Return the [X, Y] coordinate for the center point of the cell that contains the specified text.  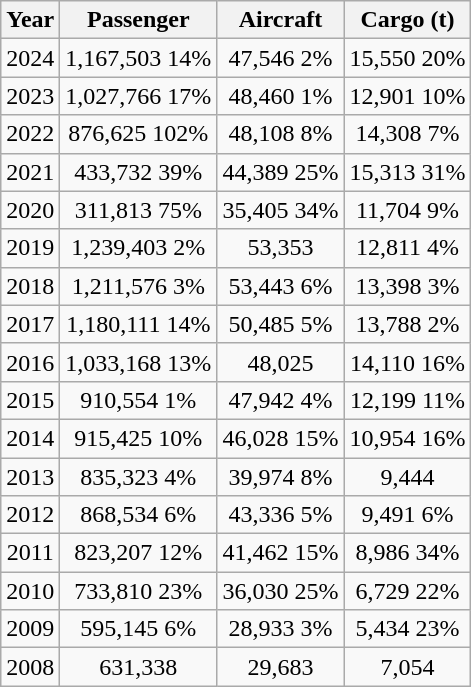
2019 [30, 248]
44,389 25% [280, 172]
8,986 34% [408, 553]
29,683 [280, 667]
2018 [30, 286]
2010 [30, 591]
1,033,168 13% [138, 362]
12,901 10% [408, 96]
47,942 4% [280, 400]
2017 [30, 324]
50,485 5% [280, 324]
48,108 8% [280, 134]
14,308 7% [408, 134]
47,546 2% [280, 58]
910,554 1% [138, 400]
Passenger [138, 20]
9,491 6% [408, 515]
733,810 23% [138, 591]
868,534 6% [138, 515]
15,313 31% [408, 172]
48,025 [280, 362]
39,974 8% [280, 477]
Cargo (t) [408, 20]
2011 [30, 553]
13,398 3% [408, 286]
7,054 [408, 667]
10,954 16% [408, 438]
2021 [30, 172]
631,338 [138, 667]
53,443 6% [280, 286]
35,405 34% [280, 210]
2023 [30, 96]
2024 [30, 58]
14,110 16% [408, 362]
1,180,111 14% [138, 324]
823,207 12% [138, 553]
433,732 39% [138, 172]
9,444 [408, 477]
1,211,576 3% [138, 286]
311,813 75% [138, 210]
2015 [30, 400]
12,199 11% [408, 400]
53,353 [280, 248]
12,811 4% [408, 248]
46,028 15% [280, 438]
835,323 4% [138, 477]
28,933 3% [280, 629]
48,460 1% [280, 96]
15,550 20% [408, 58]
6,729 22% [408, 591]
13,788 2% [408, 324]
915,425 10% [138, 438]
2016 [30, 362]
2022 [30, 134]
2009 [30, 629]
Aircraft [280, 20]
595,145 6% [138, 629]
11,704 9% [408, 210]
5,434 23% [408, 629]
2013 [30, 477]
2008 [30, 667]
43,336 5% [280, 515]
41,462 15% [280, 553]
876,625 102% [138, 134]
Year [30, 20]
1,167,503 14% [138, 58]
2020 [30, 210]
2012 [30, 515]
36,030 25% [280, 591]
1,239,403 2% [138, 248]
1,027,766 17% [138, 96]
2014 [30, 438]
